Extract the (x, y) coordinate from the center of the cell holding the provided text.  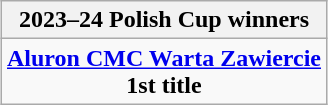
Aluron CMC Warta Zawiercie1st title (164, 72)
2023–24 Polish Cup winners (164, 20)
